Identify which cell holds the provided text, then report its [x, y] central coordinate. 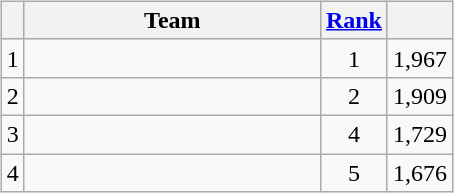
Rank [354, 20]
3 [12, 134]
1,729 [420, 134]
5 [354, 173]
1,967 [420, 58]
1,676 [420, 173]
Team [172, 20]
1,909 [420, 96]
